Search for the cell housing the specified text and yield its [x, y] center coordinate. 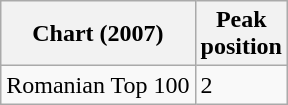
Peakposition [241, 34]
2 [241, 85]
Chart (2007) [98, 34]
Romanian Top 100 [98, 85]
